Extract the [x, y] coordinate from the center of the cell holding the provided text.  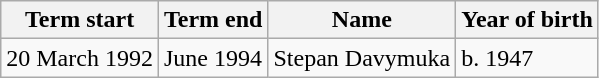
Year of birth [528, 20]
Term start [80, 20]
b. 1947 [528, 58]
20 March 1992 [80, 58]
Term end [213, 20]
June 1994 [213, 58]
Name [362, 20]
Stepan Davymuka [362, 58]
